Capture the cell that displays the provided text and extract its (x, y) central coordinate. 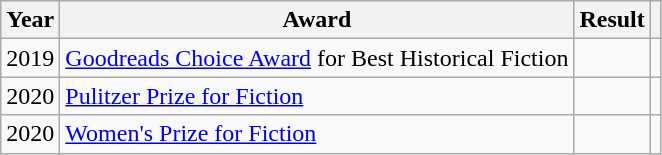
2019 (30, 58)
Pulitzer Prize for Fiction (317, 96)
Award (317, 20)
Result (612, 20)
Women's Prize for Fiction (317, 134)
Goodreads Choice Award for Best Historical Fiction (317, 58)
Year (30, 20)
